Provide the (X, Y) coordinate of the cell's center where the given text is located.  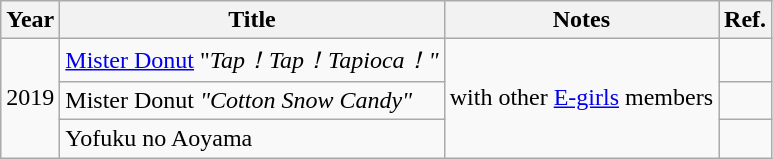
Ref. (746, 20)
Notes (581, 20)
Year (30, 20)
2019 (30, 98)
Yofuku no Aoyama (252, 138)
Mister Donut "Cotton Snow Candy" (252, 100)
with other E-girls members (581, 98)
Title (252, 20)
Mister Donut "Tap！Tap！Tapioca！" (252, 60)
